Determine the (x, y) coordinate at the center of the cell enclosing the given text.  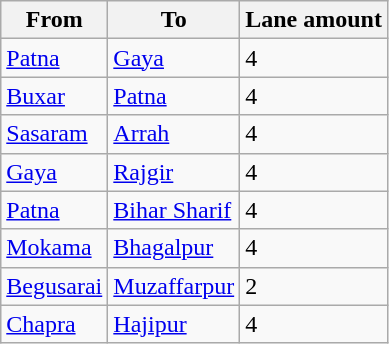
To (174, 20)
Rajgir (174, 172)
Muzaffarpur (174, 286)
2 (314, 286)
Sasaram (54, 134)
From (54, 20)
Begusarai (54, 286)
Buxar (54, 96)
Bihar Sharif (174, 210)
Mokama (54, 248)
Chapra (54, 324)
Hajipur (174, 324)
Lane amount (314, 20)
Bhagalpur (174, 248)
Arrah (174, 134)
